Identify which cell holds the provided text, then report its (X, Y) central coordinate. 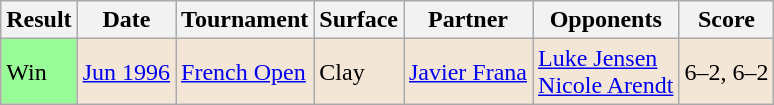
Win (39, 72)
6–2, 6–2 (726, 72)
Tournament (245, 20)
Luke Jensen Nicole Arendt (606, 72)
Surface (359, 20)
Clay (359, 72)
French Open (245, 72)
Opponents (606, 20)
Partner (468, 20)
Date (126, 20)
Jun 1996 (126, 72)
Result (39, 20)
Javier Frana (468, 72)
Score (726, 20)
